Scan for the cell matching the given text and deliver its (X, Y) coordinate at center. 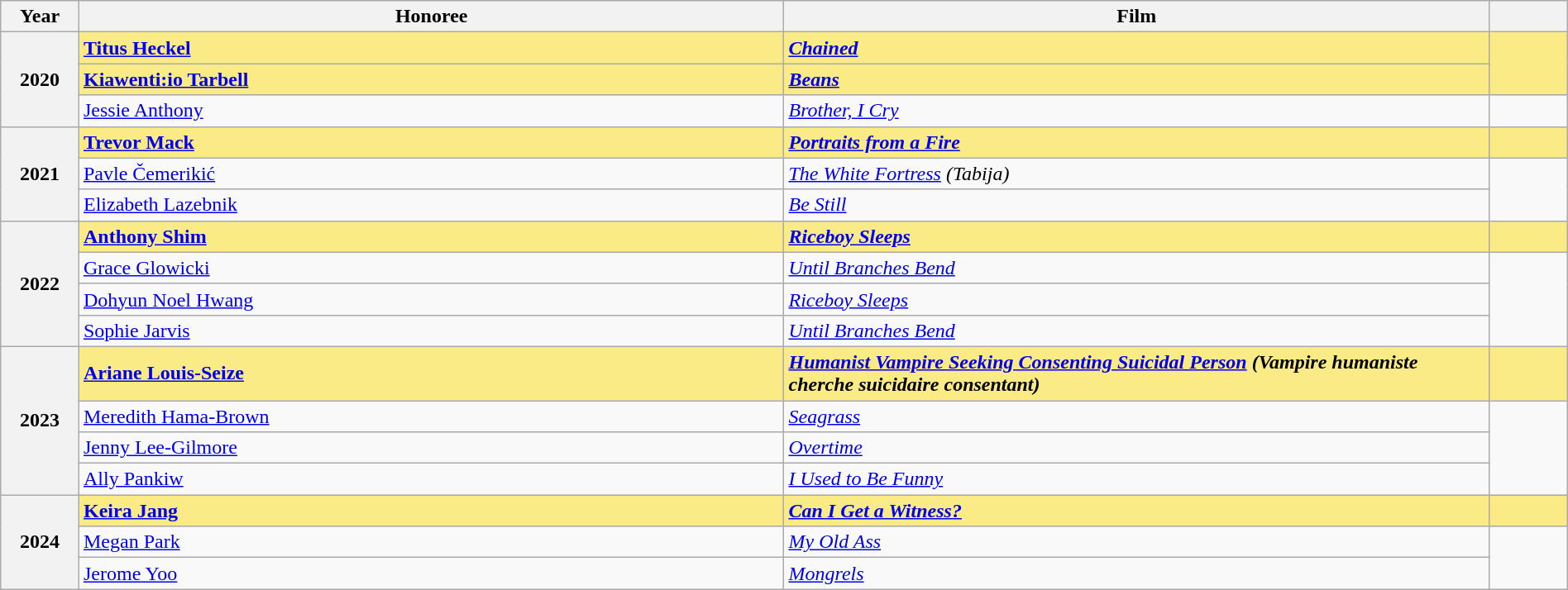
Titus Heckel (432, 48)
Overtime (1136, 448)
Keira Jang (432, 511)
Honoree (432, 17)
Elizabeth Lazebnik (432, 205)
Sophie Jarvis (432, 331)
Film (1136, 17)
Beans (1136, 79)
2021 (40, 174)
Anthony Shim (432, 236)
Brother, I Cry (1136, 111)
Jenny Lee-Gilmore (432, 448)
Ariane Louis-Seize (432, 374)
Jerome Yoo (432, 573)
The White Fortress (Tabija) (1136, 174)
I Used to Be Funny (1136, 479)
Chained (1136, 48)
Humanist Vampire Seeking Consenting Suicidal Person (Vampire humaniste cherche suicidaire consentant) (1136, 374)
Ally Pankiw (432, 479)
Trevor Mack (432, 142)
Mongrels (1136, 573)
Be Still (1136, 205)
Megan Park (432, 542)
Dohyun Noel Hwang (432, 299)
2022 (40, 283)
2024 (40, 542)
Grace Glowicki (432, 268)
Jessie Anthony (432, 111)
2023 (40, 420)
2020 (40, 79)
Meredith Hama-Brown (432, 416)
My Old Ass (1136, 542)
Seagrass (1136, 416)
Kiawenti:io Tarbell (432, 79)
Pavle Čemerikić (432, 174)
Portraits from a Fire (1136, 142)
Can I Get a Witness? (1136, 511)
Year (40, 17)
